Pinpoint the cell where the given text exists, returning its [X, Y] midpoint coordinate. 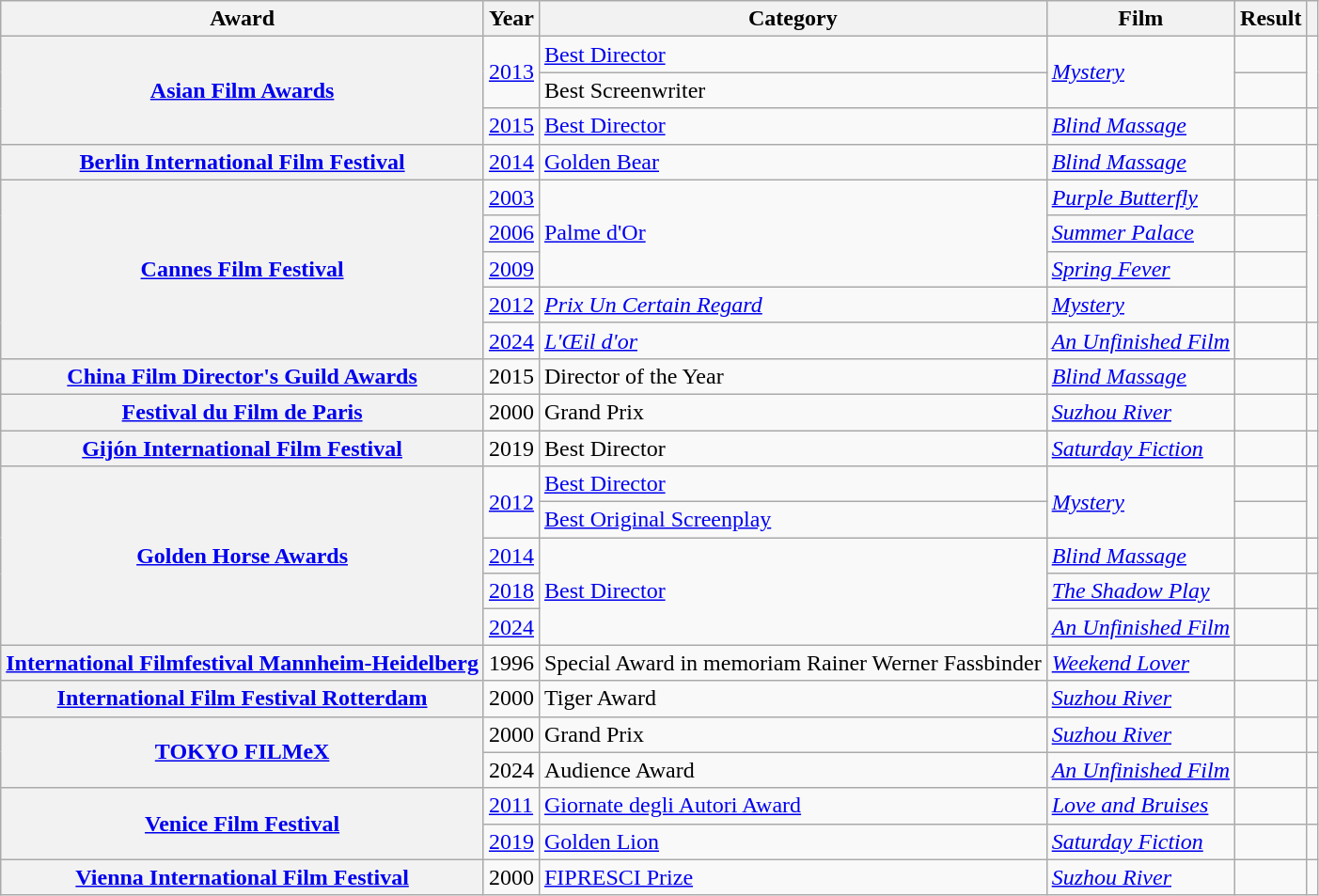
Festival du Film de Paris [243, 412]
The Shadow Play [1140, 591]
2006 [511, 233]
Spring Fever [1140, 269]
Gijón International Film Festival [243, 448]
Special Award in memoriam Rainer Werner Fassbinder [793, 663]
Purple Butterfly [1140, 197]
Love and Bruises [1140, 806]
Film [1140, 19]
Cannes Film Festival [243, 269]
Weekend Lover [1140, 663]
2018 [511, 591]
International Filmfestival Mannheim-Heidelberg [243, 663]
Best Screenwriter [793, 90]
Best Original Screenplay [793, 520]
Palme d'Or [793, 233]
Golden Lion [793, 841]
TOKYO FILMeX [243, 752]
Asian Film Awards [243, 90]
2009 [511, 269]
2003 [511, 197]
Year [511, 19]
Award [243, 19]
Vienna International Film Festival [243, 877]
Tiger Award [793, 699]
Category [793, 19]
Audience Award [793, 770]
1996 [511, 663]
Director of the Year [793, 376]
Venice Film Festival [243, 824]
Prix Un Certain Regard [793, 305]
Golden Horse Awards [243, 556]
L'Œil d'or [793, 340]
Giornate degli Autori Award [793, 806]
China Film Director's Guild Awards [243, 376]
Result [1271, 19]
Golden Bear [793, 162]
2013 [511, 72]
Summer Palace [1140, 233]
2011 [511, 806]
Berlin International Film Festival [243, 162]
FIPRESCI Prize [793, 877]
International Film Festival Rotterdam [243, 699]
